Return [X, Y] of the center of cell containing provided text 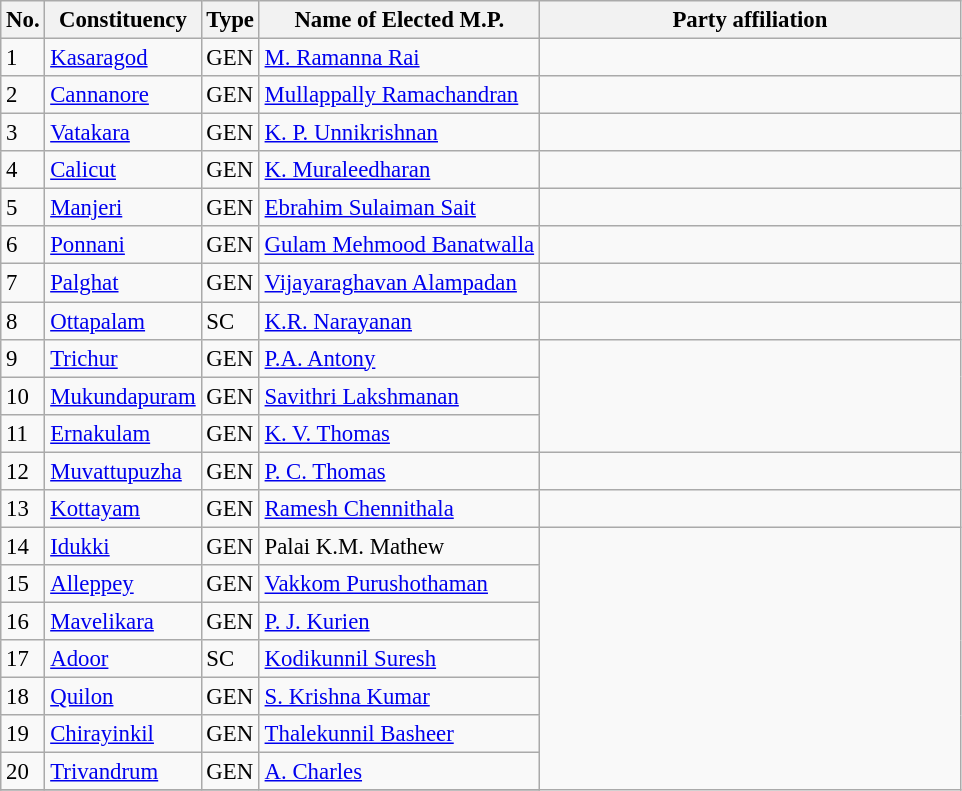
A. Charles [399, 772]
17 [23, 659]
M. Ramanna Rai [399, 58]
10 [23, 396]
P. C. Thomas [399, 471]
Idukki [123, 546]
4 [23, 170]
Mullappally Ramachandran [399, 95]
7 [23, 283]
Mukundapuram [123, 396]
Palghat [123, 283]
Chirayinkil [123, 734]
Vijayaraghavan Alampadan [399, 283]
Mavelikara [123, 621]
2 [23, 95]
K.R. Narayanan [399, 321]
6 [23, 245]
Savithri Lakshmanan [399, 396]
Calicut [123, 170]
Constituency [123, 20]
Ramesh Chennithala [399, 509]
9 [23, 358]
Gulam Mehmood Banatwalla [399, 245]
18 [23, 697]
Name of Elected M.P. [399, 20]
Manjeri [123, 208]
14 [23, 546]
Quilon [123, 697]
13 [23, 509]
K. Muraleedharan [399, 170]
No. [23, 20]
P.A. Antony [399, 358]
16 [23, 621]
Alleppey [123, 584]
Muvattupuzha [123, 471]
15 [23, 584]
Vakkom Purushothaman [399, 584]
Palai K.M. Mathew [399, 546]
K. V. Thomas [399, 433]
Kasaragod [123, 58]
Vatakara [123, 133]
Trivandrum [123, 772]
Kodikunnil Suresh [399, 659]
8 [23, 321]
Trichur [123, 358]
1 [23, 58]
19 [23, 734]
S. Krishna Kumar [399, 697]
P. J. Kurien [399, 621]
Ponnani [123, 245]
Adoor [123, 659]
3 [23, 133]
K. P. Unnikrishnan [399, 133]
Ernakulam [123, 433]
Party affiliation [750, 20]
Type [230, 20]
20 [23, 772]
Ottapalam [123, 321]
5 [23, 208]
12 [23, 471]
Ebrahim Sulaiman Sait [399, 208]
Cannanore [123, 95]
Thalekunnil Basheer [399, 734]
11 [23, 433]
Kottayam [123, 509]
